Scan for the cell matching the given text and deliver its [x, y] coordinate at center. 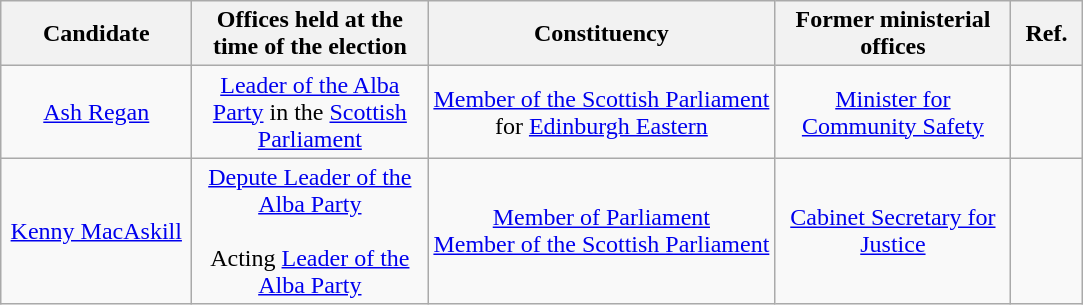
Cabinet Secretary for Justice [893, 231]
Leader of the Alba Party in the Scottish Parliament [310, 112]
Minister for Community Safety [893, 112]
Candidate [96, 34]
Member of the Scottish Parliament for Edinburgh Eastern [602, 112]
Former ministerial offices [893, 34]
Offices held at the time of the election [310, 34]
Ash Regan [96, 112]
Kenny MacAskill [96, 231]
Depute Leader of the Alba PartyActing Leader of the Alba Party [310, 231]
Constituency [602, 34]
Ref. [1046, 34]
Member of Parliament Member of the Scottish Parliament [602, 231]
